Pinpoint the cell where the given text exists, returning its [X, Y] midpoint coordinate. 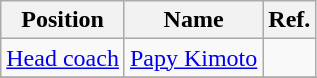
Position [63, 20]
Ref. [290, 20]
Name [193, 20]
Head coach [63, 58]
Papy Kimoto [193, 58]
